Scan for the cell matching the given text and deliver its (X, Y) coordinate at center. 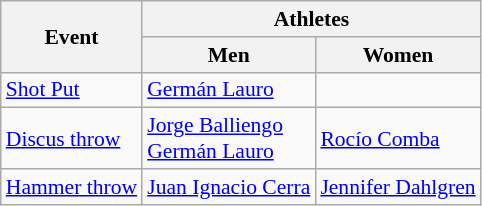
Men (228, 55)
Athletes (312, 19)
Shot Put (72, 90)
Germán Lauro (228, 90)
Jennifer Dahlgren (398, 187)
Women (398, 55)
Discus throw (72, 138)
Jorge Balliengo Germán Lauro (228, 138)
Rocío Comba (398, 138)
Hammer throw (72, 187)
Juan Ignacio Cerra (228, 187)
Event (72, 36)
